Locate the cell with the specified text and output its [x, y] center coordinate. 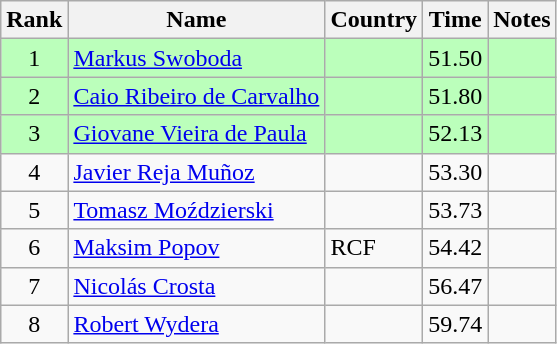
8 [34, 324]
Caio Ribeiro de Carvalho [196, 96]
RCF [374, 248]
56.47 [456, 286]
Giovane Vieira de Paula [196, 134]
3 [34, 134]
Tomasz Moździerski [196, 210]
7 [34, 286]
Javier Reja Muñoz [196, 172]
51.80 [456, 96]
Rank [34, 20]
6 [34, 248]
Nicolás Crosta [196, 286]
5 [34, 210]
59.74 [456, 324]
54.42 [456, 248]
Notes [522, 20]
Robert Wydera [196, 324]
4 [34, 172]
53.30 [456, 172]
Name [196, 20]
2 [34, 96]
1 [34, 58]
Time [456, 20]
Country [374, 20]
Maksim Popov [196, 248]
53.73 [456, 210]
Markus Swoboda [196, 58]
52.13 [456, 134]
51.50 [456, 58]
